Pinpoint the cell where the given text exists, returning its [X, Y] midpoint coordinate. 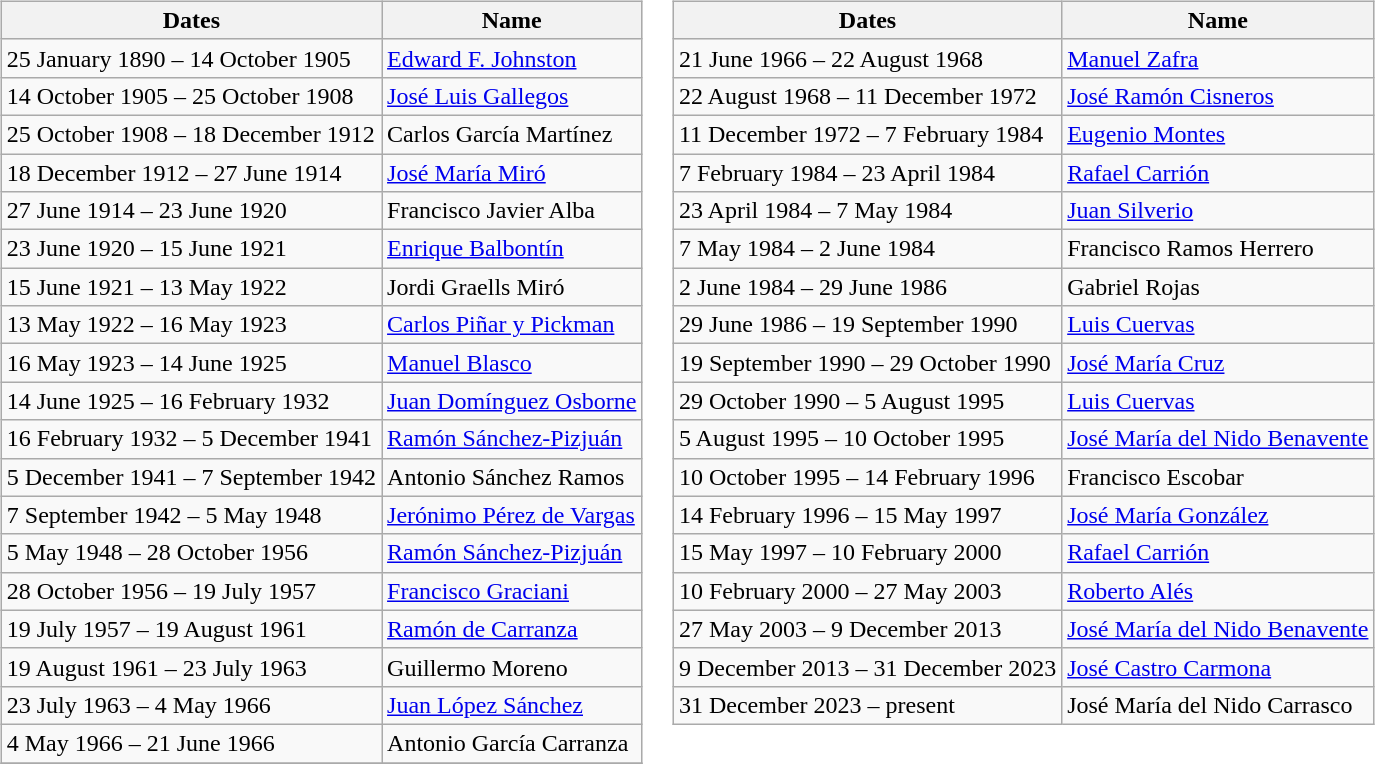
22 August 1968 – 11 December 1972 [867, 96]
15 June 1921 – 13 May 1922 [191, 287]
Jerónimo Pérez de Vargas [512, 515]
25 October 1908 – 18 December 1912 [191, 134]
9 December 2013 – 31 December 2023 [867, 667]
14 June 1925 – 16 February 1932 [191, 401]
23 June 1920 – 15 June 1921 [191, 249]
Edward F. Johnston [512, 58]
Juan Domínguez Osborne [512, 401]
José María Cruz [1218, 363]
José Luis Gallegos [512, 96]
7 September 1942 – 5 May 1948 [191, 515]
Francisco Escobar [1218, 477]
Juan Silverio [1218, 211]
18 December 1912 – 27 June 1914 [191, 173]
Francisco Graciani [512, 591]
Juan López Sánchez [512, 705]
Francisco Ramos Herrero [1218, 249]
7 February 1984 – 23 April 1984 [867, 173]
11 December 1972 – 7 February 1984 [867, 134]
Guillermo Moreno [512, 667]
28 October 1956 – 19 July 1957 [191, 591]
29 October 1990 – 5 August 1995 [867, 401]
14 October 1905 – 25 October 1908 [191, 96]
Carlos Piñar y Pickman [512, 325]
Enrique Balbontín [512, 249]
Eugenio Montes [1218, 134]
25 January 1890 – 14 October 1905 [191, 58]
14 February 1996 – 15 May 1997 [867, 515]
Antonio García Carranza [512, 743]
21 June 1966 – 22 August 1968 [867, 58]
29 June 1986 – 19 September 1990 [867, 325]
José María Miró [512, 173]
José María del Nido Carrasco [1218, 705]
Jordi Graells Miró [512, 287]
Carlos García Martínez [512, 134]
23 July 1963 – 4 May 1966 [191, 705]
Antonio Sánchez Ramos [512, 477]
José Ramón Cisneros [1218, 96]
5 May 1948 – 28 October 1956 [191, 553]
19 July 1957 – 19 August 1961 [191, 629]
16 May 1923 – 14 June 1925 [191, 363]
5 August 1995 – 10 October 1995 [867, 439]
27 May 2003 – 9 December 2013 [867, 629]
Manuel Zafra [1218, 58]
19 September 1990 – 29 October 1990 [867, 363]
31 December 2023 – present [867, 705]
José Castro Carmona [1218, 667]
5 December 1941 – 7 September 1942 [191, 477]
23 April 1984 – 7 May 1984 [867, 211]
Manuel Blasco [512, 363]
Francisco Javier Alba [512, 211]
2 June 1984 – 29 June 1986 [867, 287]
15 May 1997 – 10 February 2000 [867, 553]
Roberto Alés [1218, 591]
16 February 1932 – 5 December 1941 [191, 439]
10 February 2000 – 27 May 2003 [867, 591]
Gabriel Rojas [1218, 287]
Ramón de Carranza [512, 629]
José María González [1218, 515]
27 June 1914 – 23 June 1920 [191, 211]
7 May 1984 – 2 June 1984 [867, 249]
4 May 1966 – 21 June 1966 [191, 743]
19 August 1961 – 23 July 1963 [191, 667]
10 October 1995 – 14 February 1996 [867, 477]
13 May 1922 – 16 May 1923 [191, 325]
